Identify which cell holds the provided text, then report its (x, y) central coordinate. 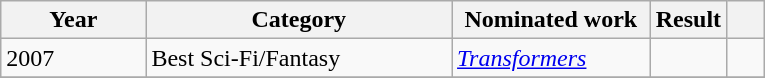
2007 (74, 58)
Transformers (552, 58)
Year (74, 20)
Best Sci-Fi/Fantasy (299, 58)
Category (299, 20)
Result (688, 20)
Nominated work (552, 20)
